Capture the cell that displays the provided text and extract its [X, Y] central coordinate. 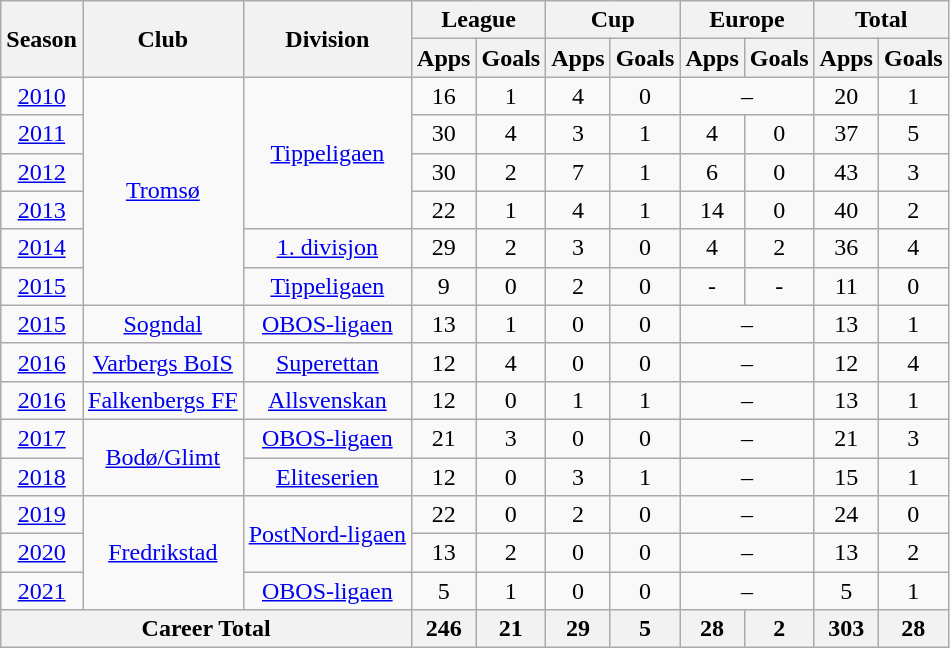
Cup [613, 20]
Bodø/Glimt [162, 457]
2014 [42, 248]
Europe [747, 20]
9 [444, 286]
246 [444, 629]
20 [846, 96]
36 [846, 248]
League [479, 20]
Allsvenskan [327, 400]
15 [846, 477]
Club [162, 39]
1. divisjon [327, 248]
6 [712, 172]
2013 [42, 210]
2010 [42, 96]
7 [578, 172]
PostNord-ligaen [327, 534]
43 [846, 172]
37 [846, 134]
2012 [42, 172]
14 [712, 210]
16 [444, 96]
Season [42, 39]
2017 [42, 438]
Fredrikstad [162, 553]
2020 [42, 553]
Eliteserien [327, 477]
2018 [42, 477]
40 [846, 210]
Career Total [206, 629]
303 [846, 629]
2021 [42, 591]
Tromsø [162, 191]
11 [846, 286]
Division [327, 39]
2011 [42, 134]
Varbergs BoIS [162, 362]
24 [846, 515]
Falkenbergs FF [162, 400]
2019 [42, 515]
Sogndal [162, 324]
Total [881, 20]
Superettan [327, 362]
